Output the (x, y) coordinate of the center of the cell containing the given text.  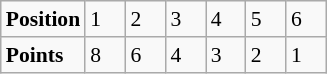
Position (43, 19)
8 (105, 55)
5 (266, 19)
Points (43, 55)
